For the text-containing cell, return its midpoint in [x, y] coordinate format. 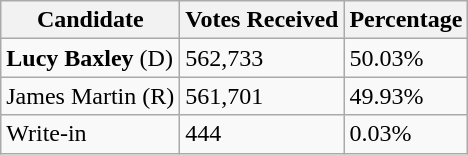
561,701 [262, 96]
0.03% [406, 134]
Votes Received [262, 20]
444 [262, 134]
49.93% [406, 96]
50.03% [406, 58]
James Martin (R) [90, 96]
Candidate [90, 20]
Write-in [90, 134]
Percentage [406, 20]
562,733 [262, 58]
Lucy Baxley (D) [90, 58]
